Extract the (X, Y) coordinate from the center of the cell holding the provided text.  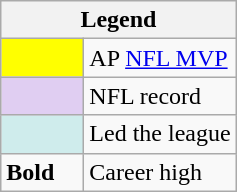
AP NFL MVP (160, 58)
NFL record (160, 96)
Led the league (160, 134)
Bold (42, 172)
Career high (160, 172)
Legend (118, 20)
